Output the (x, y) coordinate of the center of the cell containing the given text.  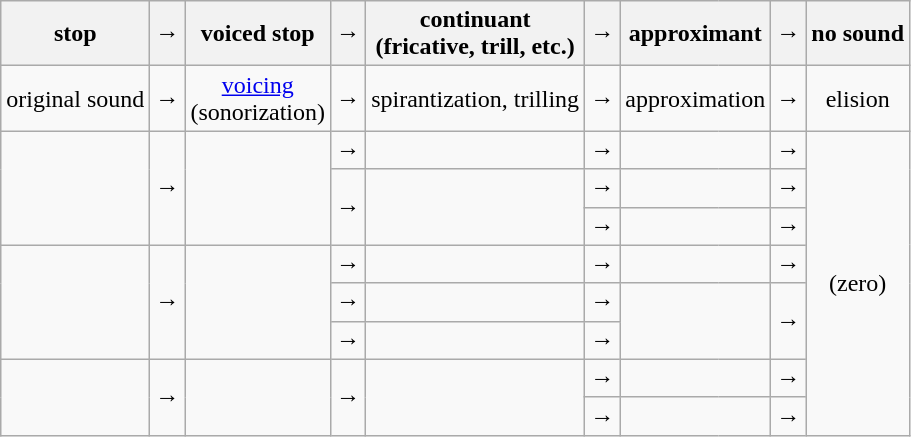
original sound (76, 98)
stop (76, 34)
spirantization, trilling (476, 98)
no sound (858, 34)
voiced stop (258, 34)
elision (858, 98)
approximation (696, 98)
(zero) (858, 283)
voicing (sonorization) (258, 98)
continuant (fricative, trill, etc.) (476, 34)
approximant (696, 34)
